Detect which cell encompasses the target text, then output its (X, Y) center coordinate. 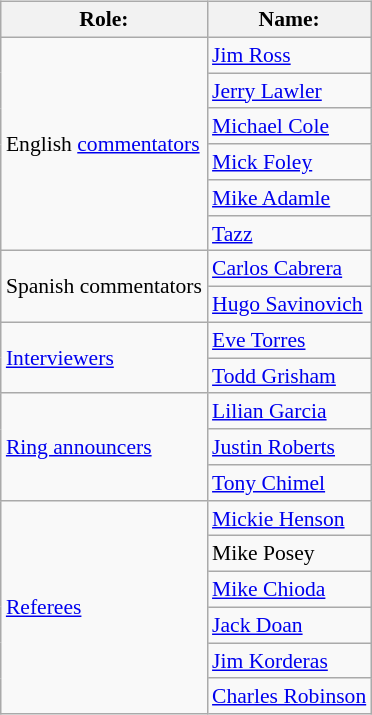
Mike Adamle (289, 198)
English commentators (104, 144)
Michael Cole (289, 126)
Tazz (289, 233)
Carlos Cabrera (289, 269)
Interviewers (104, 358)
Ring announcers (104, 446)
Todd Grisham (289, 376)
Eve Torres (289, 340)
Jim Korderas (289, 661)
Name: (289, 20)
Charles Robinson (289, 696)
Mick Foley (289, 162)
Mickie Henson (289, 518)
Lilian Garcia (289, 411)
Referees (104, 607)
Jerry Lawler (289, 91)
Role: (104, 20)
Spanish commentators (104, 286)
Tony Chimel (289, 483)
Mike Posey (289, 554)
Justin Roberts (289, 447)
Jim Ross (289, 55)
Mike Chioda (289, 590)
Hugo Savinovich (289, 305)
Jack Doan (289, 625)
